For the text-containing cell, return its midpoint in (X, Y) coordinate format. 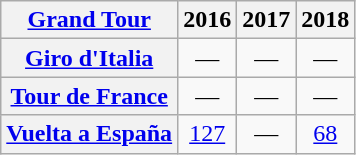
Giro d'Italia (90, 58)
2018 (326, 20)
Vuelta a España (90, 134)
127 (208, 134)
Tour de France (90, 96)
2016 (208, 20)
Grand Tour (90, 20)
68 (326, 134)
2017 (266, 20)
